Capture the cell that displays the provided text and extract its (X, Y) central coordinate. 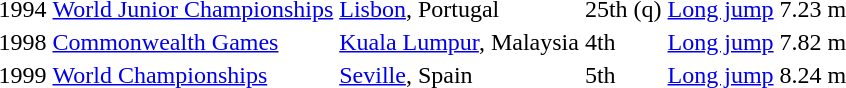
Commonwealth Games (193, 42)
4th (623, 42)
Long jump (720, 42)
Kuala Lumpur, Malaysia (460, 42)
